Provide the [x, y] coordinate of the cell's center where the given text is located.  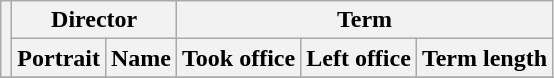
Director [94, 20]
Term [365, 20]
Left office [359, 58]
Term length [484, 58]
Name [140, 58]
Portrait [59, 58]
Took office [239, 58]
